Search for the cell housing the specified text and yield its [X, Y] center coordinate. 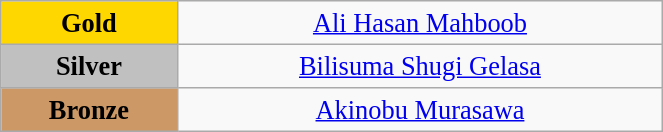
Bronze [89, 109]
Akinobu Murasawa [420, 109]
Silver [89, 66]
Ali Hasan Mahboob [420, 22]
Bilisuma Shugi Gelasa [420, 66]
Gold [89, 22]
